For the text-containing cell, return its midpoint in (x, y) coordinate format. 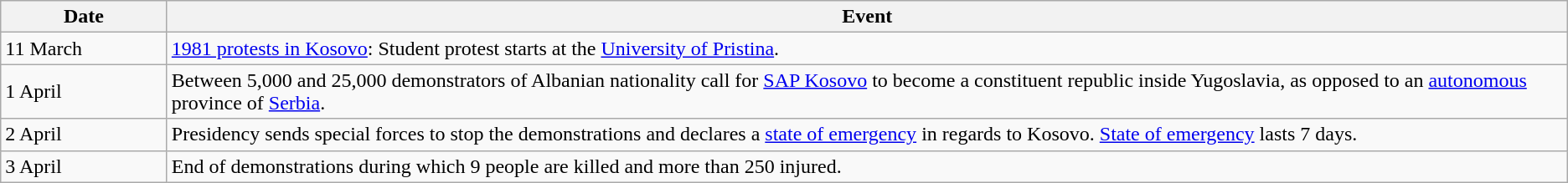
3 April (84, 166)
1981 protests in Kosovo: Student protest starts at the University of Pristina. (867, 48)
1 April (84, 92)
11 March (84, 48)
Presidency sends special forces to stop the demonstrations and declares a state of emergency in regards to Kosovo. State of emergency lasts 7 days. (867, 135)
2 April (84, 135)
Event (867, 17)
Date (84, 17)
End of demonstrations during which 9 people are killed and more than 250 injured. (867, 166)
